Search for the cell housing the specified text and yield its [x, y] center coordinate. 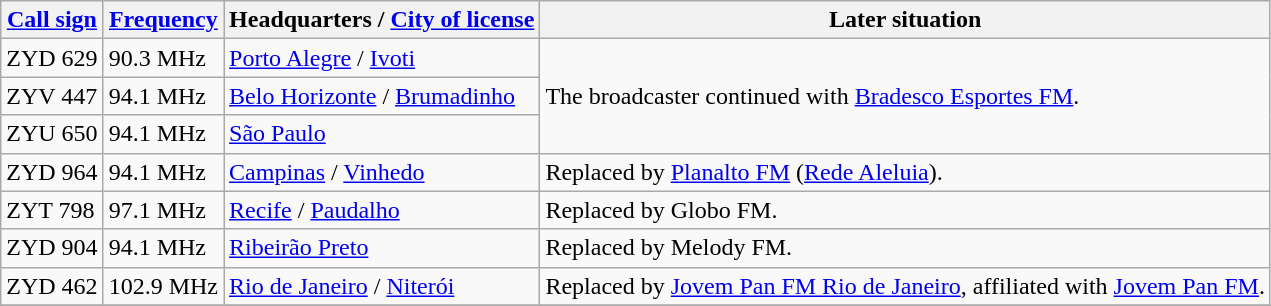
Later situation [906, 20]
97.1 MHz [163, 210]
ZYV 447 [52, 96]
São Paulo [382, 134]
The broadcaster continued with Bradesco Esportes FM. [906, 96]
ZYD 904 [52, 248]
ZYT 798 [52, 210]
Porto Alegre / Ivoti [382, 58]
Replaced by Melody FM. [906, 248]
Belo Horizonte / Brumadinho [382, 96]
Call sign [52, 20]
ZYD 629 [52, 58]
Replaced by Planalto FM (Rede Aleluia). [906, 172]
Campinas / Vinhedo [382, 172]
102.9 MHz [163, 286]
Replaced by Globo FM. [906, 210]
Replaced by Jovem Pan FM Rio de Janeiro, affiliated with Jovem Pan FM. [906, 286]
Headquarters / City of license [382, 20]
Frequency [163, 20]
Rio de Janeiro / Niterói [382, 286]
90.3 MHz [163, 58]
ZYD 462 [52, 286]
Recife / Paudalho [382, 210]
Ribeirão Preto [382, 248]
ZYU 650 [52, 134]
ZYD 964 [52, 172]
